Find where the given text appears and provide that cell's center as [X, Y] coordinate. 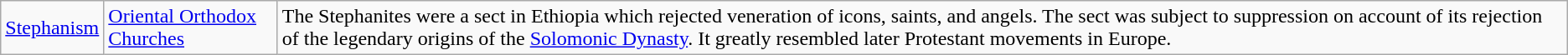
Oriental Orthodox Churches [191, 28]
Stephanism [52, 28]
